Return the [x, y] coordinate for the center point of the cell that contains the specified text.  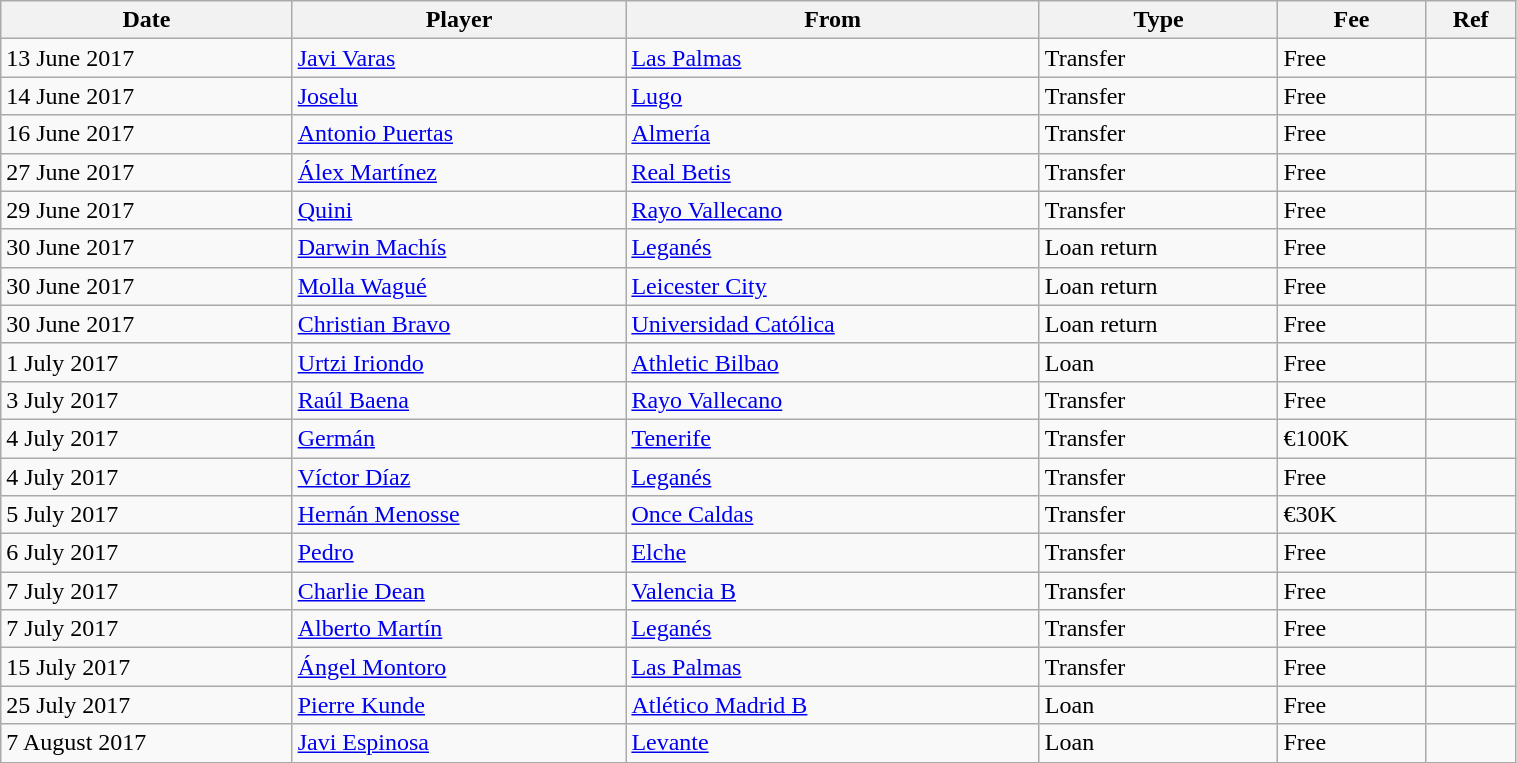
6 July 2017 [146, 553]
Javi Varas [459, 58]
€100K [1352, 438]
3 July 2017 [146, 400]
Joselu [459, 96]
Charlie Dean [459, 591]
16 June 2017 [146, 134]
Lugo [832, 96]
Víctor Díaz [459, 477]
Javi Espinosa [459, 743]
14 June 2017 [146, 96]
Elche [832, 553]
Atlético Madrid B [832, 705]
Ángel Montoro [459, 667]
Ref [1470, 20]
Player [459, 20]
Germán [459, 438]
Quini [459, 210]
Almería [832, 134]
7 August 2017 [146, 743]
Urtzi Iriondo [459, 362]
Álex Martínez [459, 172]
Molla Wagué [459, 286]
Levante [832, 743]
Tenerife [832, 438]
Real Betis [832, 172]
Date [146, 20]
Universidad Católica [832, 324]
Athletic Bilbao [832, 362]
Raúl Baena [459, 400]
13 June 2017 [146, 58]
Pedro [459, 553]
Darwin Machís [459, 248]
Valencia B [832, 591]
25 July 2017 [146, 705]
5 July 2017 [146, 515]
Leicester City [832, 286]
Christian Bravo [459, 324]
1 July 2017 [146, 362]
Alberto Martín [459, 629]
Pierre Kunde [459, 705]
Hernán Menosse [459, 515]
Antonio Puertas [459, 134]
From [832, 20]
Fee [1352, 20]
Once Caldas [832, 515]
27 June 2017 [146, 172]
€30K [1352, 515]
Type [1158, 20]
29 June 2017 [146, 210]
15 July 2017 [146, 667]
